Determine the (x, y) coordinate at the center of the cell enclosing the given text.  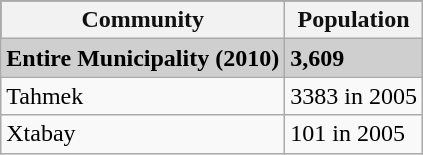
101 in 2005 (354, 134)
Community (143, 20)
Entire Municipality (2010) (143, 58)
Tahmek (143, 96)
Xtabay (143, 134)
3,609 (354, 58)
Population (354, 20)
3383 in 2005 (354, 96)
